Pinpoint the cell where the given text exists, returning its [x, y] midpoint coordinate. 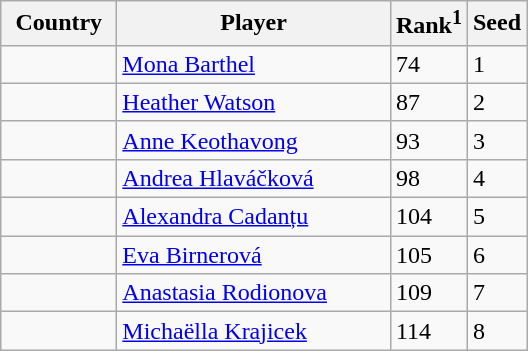
104 [428, 217]
Alexandra Cadanțu [254, 217]
Michaëlla Krajicek [254, 331]
105 [428, 255]
7 [496, 293]
Rank1 [428, 24]
93 [428, 140]
98 [428, 178]
114 [428, 331]
Mona Barthel [254, 64]
Andrea Hlaváčková [254, 178]
Heather Watson [254, 102]
Eva Birnerová [254, 255]
2 [496, 102]
3 [496, 140]
4 [496, 178]
8 [496, 331]
Anastasia Rodionova [254, 293]
5 [496, 217]
Country [59, 24]
Seed [496, 24]
74 [428, 64]
Player [254, 24]
6 [496, 255]
109 [428, 293]
Anne Keothavong [254, 140]
1 [496, 64]
87 [428, 102]
